For the text-containing cell, return its midpoint in [X, Y] coordinate format. 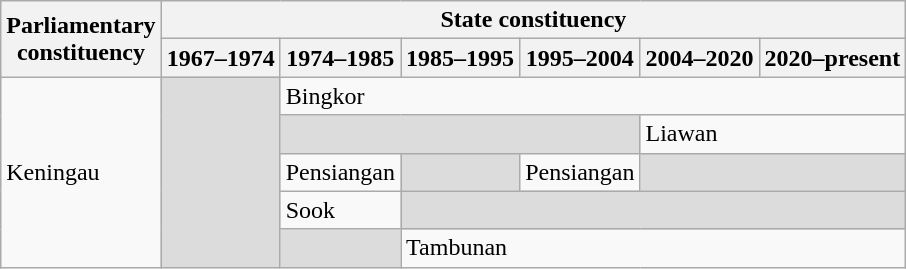
Sook [340, 210]
Tambunan [654, 248]
1967–1974 [220, 58]
1995–2004 [580, 58]
2004–2020 [700, 58]
1985–1995 [460, 58]
Bingkor [593, 96]
State constituency [534, 20]
1974–1985 [340, 58]
Liawan [773, 134]
Keningau [81, 172]
Parliamentaryconstituency [81, 39]
2020–present [832, 58]
